Extract the (x, y) coordinate from the center of the cell holding the provided text.  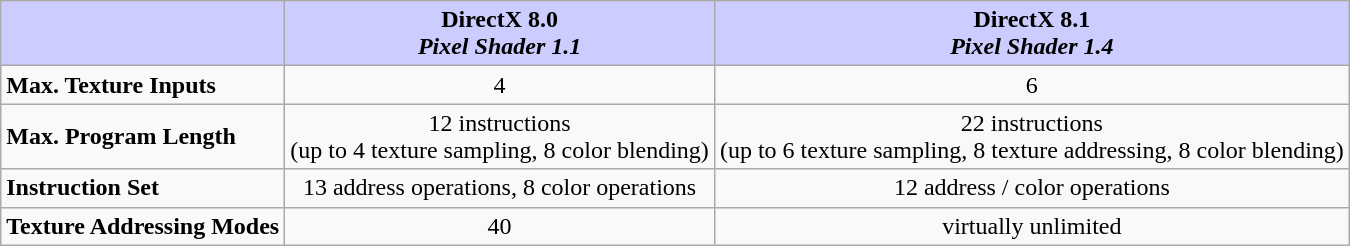
13 address operations, 8 color operations (500, 188)
12 instructions(up to 4 texture sampling, 8 color blending) (500, 136)
Max. Texture Inputs (143, 85)
virtually unlimited (1032, 226)
4 (500, 85)
40 (500, 226)
12 address / color operations (1032, 188)
Texture Addressing Modes (143, 226)
6 (1032, 85)
Max. Program Length (143, 136)
DirectX 8.1Pixel Shader 1.4 (1032, 34)
DirectX 8.0Pixel Shader 1.1 (500, 34)
22 instructions(up to 6 texture sampling, 8 texture addressing, 8 color blending) (1032, 136)
Instruction Set (143, 188)
